From the cell containing the given text, extract its center point as [X, Y] coordinate. 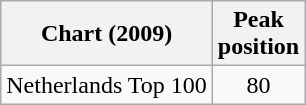
Peakposition [258, 34]
Chart (2009) [107, 34]
Netherlands Top 100 [107, 85]
80 [258, 85]
